Capture the cell that displays the provided text and extract its [x, y] central coordinate. 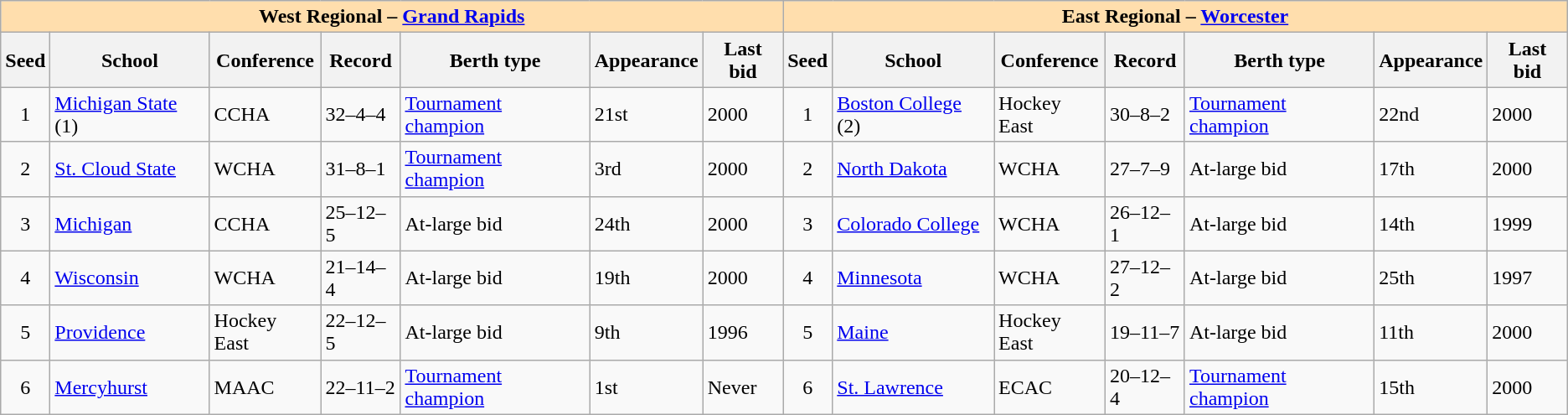
30–8–2 [1146, 114]
MAAC [265, 387]
Mercyhurst [130, 387]
1st [647, 387]
Boston College (2) [913, 114]
1999 [1528, 223]
St. Lawrence [913, 387]
25–12–5 [360, 223]
1997 [1528, 278]
24th [647, 223]
West Regional – Grand Rapids [392, 17]
21st [647, 114]
Minnesota [913, 278]
St. Cloud State [130, 169]
32–4–4 [360, 114]
22nd [1431, 114]
14th [1431, 223]
27–12–2 [1146, 278]
Michigan [130, 223]
17th [1431, 169]
Providence [130, 332]
Never [742, 387]
15th [1431, 387]
9th [647, 332]
Colorado College [913, 223]
Maine [913, 332]
25th [1431, 278]
19–11–7 [1146, 332]
21–14–4 [360, 278]
22–11–2 [360, 387]
3rd [647, 169]
Wisconsin [130, 278]
20–12–4 [1146, 387]
26–12–1 [1146, 223]
31–8–1 [360, 169]
27–7–9 [1146, 169]
East Regional – Worcester [1176, 17]
Michigan State (1) [130, 114]
North Dakota [913, 169]
11th [1431, 332]
19th [647, 278]
1996 [742, 332]
22–12–5 [360, 332]
ECAC [1050, 387]
